Locate the cell with the specified text and output its [x, y] center coordinate. 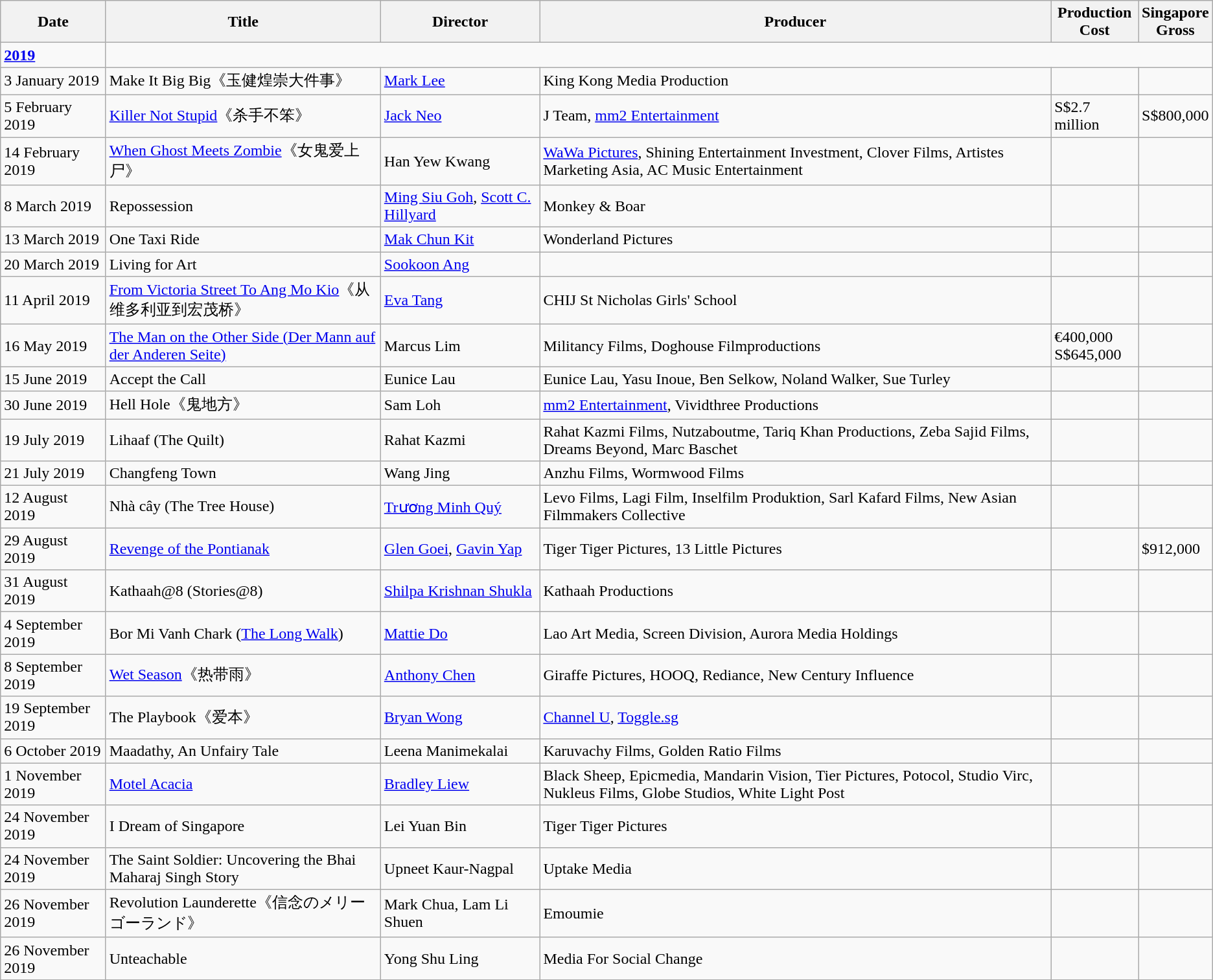
S$800,000 [1175, 115]
King Kong Media Production [796, 82]
Sam Loh [460, 405]
Media For Social Change [796, 959]
2019 [53, 55]
Changfeng Town [243, 473]
€400,000S$645,000 [1095, 346]
Lao Art Media, Screen Division, Aurora Media Holdings [796, 633]
CHIJ St Nicholas Girls' School [796, 301]
Levo Films, Lagi Film, Inselfilm Produktion, Sarl Kafard Films, New Asian Filmmakers Collective [796, 507]
Sookoon Ang [460, 264]
S$2.7 million [1095, 115]
Title [243, 22]
Motel Acacia [243, 784]
Upneet Kaur-Nagpal [460, 868]
16 May 2019 [53, 346]
15 June 2019 [53, 379]
Director [460, 22]
13 March 2019 [53, 240]
21 July 2019 [53, 473]
19 July 2019 [53, 439]
20 March 2019 [53, 264]
Mak Chun Kit [460, 240]
When Ghost Meets Zombie《女鬼爱上尸》 [243, 161]
$912,000 [1175, 549]
Glen Goei, Gavin Yap [460, 549]
14 February 2019 [53, 161]
Wonderland Pictures [796, 240]
Yong Shu Ling [460, 959]
Channel U, Toggle.sg [796, 718]
Shilpa Krishnan Shukla [460, 591]
Make It Big Big《玉健煌崇大件事》 [243, 82]
3 January 2019 [53, 82]
Hell Hole《⿁地⽅》 [243, 405]
Karuvachy Films, Golden Ratio Films [796, 751]
Date [53, 22]
Uptake Media [796, 868]
Killer Not Stupid《杀手不笨》 [243, 115]
Trương Minh Quý [460, 507]
Marcus Lim [460, 346]
Rahat Kazmi Films, Nutzaboutme, Tariq Khan Productions, Zeba Sajid Films, Dreams Beyond, Marc Baschet [796, 439]
8 September 2019 [53, 675]
One Taxi Ride [243, 240]
11 April 2019 [53, 301]
Lihaaf (The Quilt) [243, 439]
Eunice Lau, Yasu Inoue, Ben Selkow, Noland Walker, Sue Turley [796, 379]
Unteachable [243, 959]
Living for Art [243, 264]
Nhà cây (The Tree House) [243, 507]
Production Cost [1095, 22]
Leena Manimekalai [460, 751]
Eunice Lau [460, 379]
Wet Season《热带雨》 [243, 675]
Repossession [243, 206]
1 November 2019 [53, 784]
Jack Neo [460, 115]
12 August 2019 [53, 507]
Producer [796, 22]
Singapore Gross [1175, 22]
The Man on the Other Side (Der Mann auf der Anderen Seite) [243, 346]
The Saint Soldier: Uncovering the Bhai Maharaj Singh Story [243, 868]
mm2 Entertainment, Vividthree Productions [796, 405]
Wang Jing [460, 473]
Revenge of the Pontianak [243, 549]
Militancy Films, Doghouse Filmproductions [796, 346]
Monkey & Boar [796, 206]
Mattie Do [460, 633]
Anthony Chen [460, 675]
Kathaah@8 (Stories@8) [243, 591]
Emoumie [796, 913]
Tiger Tiger Pictures [796, 826]
Mark Chua, Lam Li Shuen [460, 913]
4 September 2019 [53, 633]
From Victoria Street To Ang Mo Kio《从维多利亚到宏茂桥》 [243, 301]
Kathaah Productions [796, 591]
Ming Siu Goh, Scott C. Hillyard [460, 206]
Lei Yuan Bin [460, 826]
Revolution Launderette《信念のメリーゴーランド》 [243, 913]
19 September 2019 [53, 718]
Tiger Tiger Pictures, 13 Little Pictures [796, 549]
Black Sheep, Epicmedia, Mandarin Vision, Tier Pictures, Potocol, Studio Virc, Nukleus Films, Globe Studios, White Light Post [796, 784]
Anzhu Films, Wormwood Films [796, 473]
The Playbook《爱本》 [243, 718]
30 June 2019 [53, 405]
Giraffe Pictures, HOOQ, Rediance, New Century Influence [796, 675]
31 August 2019 [53, 591]
WaWa Pictures, Shining Entertainment Investment, Clover Films, Artistes Marketing Asia, AC Music Entertainment [796, 161]
Bradley Liew [460, 784]
Bor Mi Vanh Chark (The Long Walk) [243, 633]
5 February 2019 [53, 115]
Rahat Kazmi [460, 439]
Bryan Wong [460, 718]
8 March 2019 [53, 206]
6 October 2019 [53, 751]
Accept the Call [243, 379]
Maadathy, An Unfairy Tale [243, 751]
Eva Tang [460, 301]
J Team, mm2 Entertainment [796, 115]
Mark Lee [460, 82]
I Dream of Singapore [243, 826]
29 August 2019 [53, 549]
Han Yew Kwang [460, 161]
